From the cell containing the given text, extract its center point as [x, y] coordinate. 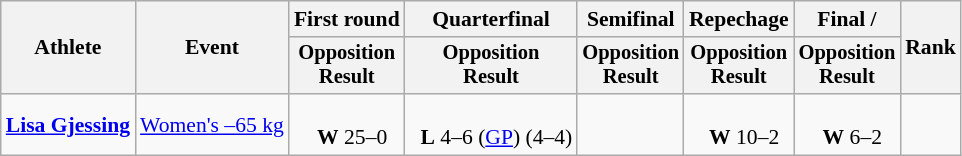
Event [212, 48]
Semifinal [630, 19]
Women's –65 kg [212, 124]
Rank [930, 48]
Athlete [68, 48]
L 4–6 (GP) (4–4) [492, 124]
Quarterfinal [492, 19]
First round [347, 19]
W 6–2 [848, 124]
Repechage [739, 19]
W 10–2 [739, 124]
Lisa Gjessing [68, 124]
W 25–0 [347, 124]
Final / [848, 19]
